Find where the given text appears and provide that cell's center as [X, Y] coordinate. 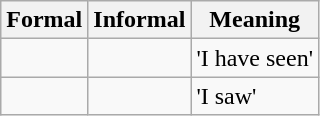
'I have seen' [255, 58]
Meaning [255, 20]
'I saw' [255, 96]
Formal [44, 20]
Informal [140, 20]
